Scan for the cell matching the given text and deliver its (X, Y) coordinate at center. 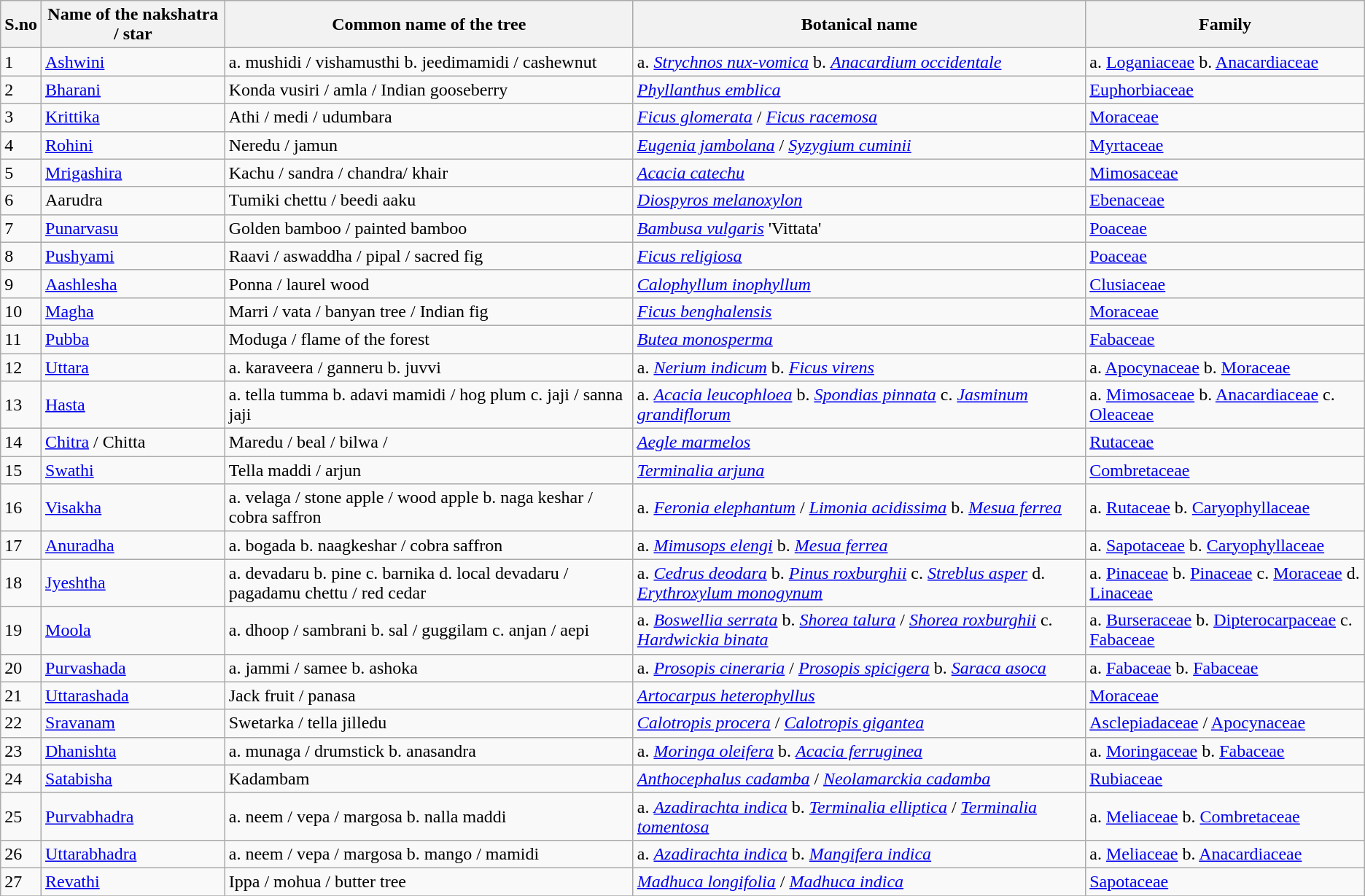
Name of the nakshatra / star (133, 25)
Uttarashada (133, 696)
12 (21, 367)
Artocarpus heterophyllus (859, 696)
Neredu / jamun (429, 145)
a. bogada b. naagkeshar / cobra saffron (429, 545)
Phyllanthus emblica (859, 90)
a. Mimosaceae b. Anacardiaceae c. Oleaceae (1225, 405)
Athi / medi / udumbara (429, 117)
Kachu / sandra / chandra/ khair (429, 173)
Dhanishta (133, 751)
Bharani (133, 90)
14 (21, 443)
a. mushidi / vishamusthi b. jeedimamidi / cashewnut (429, 62)
a. Apocynaceae b. Moraceae (1225, 367)
a. velaga / stone apple / wood apple b. naga keshar / cobra saffron (429, 507)
9 (21, 284)
Asclepiadaceae / Apocynaceae (1225, 723)
27 (21, 881)
20 (21, 668)
Sapotaceae (1225, 881)
a. Meliaceae b. Anacardiaceae (1225, 854)
Chitra / Chitta (133, 443)
a. devadaru b. pine c. barnika d. local devadaru / pagadamu chettu / red cedar (429, 583)
Combretaceae (1225, 470)
Clusiaceae (1225, 284)
25 (21, 817)
Botanical name (859, 25)
Euphorbiaceae (1225, 90)
Krittika (133, 117)
a. Cedrus deodara b. Pinus roxburghii c. Streblus asper d. Erythroxylum monogynum (859, 583)
Uttarabhadra (133, 854)
a. karaveera / ganneru b. juvvi (429, 367)
Rubiaceae (1225, 779)
Kadambam (429, 779)
a. Nerium indicum b. Ficus virens (859, 367)
Magha (133, 311)
Punarvasu (133, 228)
a. Azadirachta indica b. Mangifera indica (859, 854)
Tella maddi / arjun (429, 470)
Moduga / flame of the forest (429, 339)
6 (21, 200)
Common name of the tree (429, 25)
Fabaceae (1225, 339)
a. Rutaceae b. Caryophyllaceae (1225, 507)
a. Sapotaceae b. Caryophyllaceae (1225, 545)
Revathi (133, 881)
23 (21, 751)
Jyeshtha (133, 583)
a. Strychnos nux-vomica b. Anacardium occidentale (859, 62)
3 (21, 117)
Anuradha (133, 545)
a. jammi / samee b. ashoka (429, 668)
21 (21, 696)
16 (21, 507)
Purvashada (133, 668)
10 (21, 311)
a. Boswellia serrata b. Shorea talura / Shorea roxburghii c. Hardwickia binata (859, 630)
Butea monosperma (859, 339)
Rohini (133, 145)
a. munaga / drumstick b. anasandra (429, 751)
a. Moringaceae b. Fabaceae (1225, 751)
Ficus religiosa (859, 256)
26 (21, 854)
a. Pinaceae b. Pinaceae c. Moraceae d. Linaceae (1225, 583)
Maredu / beal / bilwa / (429, 443)
1 (21, 62)
Swetarka / tella jilledu (429, 723)
Konda vusiri / amla / Indian gooseberry (429, 90)
Family (1225, 25)
a. Fabaceae b. Fabaceae (1225, 668)
Uttara (133, 367)
a. Meliaceae b. Combretaceae (1225, 817)
15 (21, 470)
Visakha (133, 507)
13 (21, 405)
Purvabhadra (133, 817)
4 (21, 145)
Mimosaceae (1225, 173)
a. neem / vepa / margosa b. mango / mamidi (429, 854)
a. Acacia leucophloea b. Spondias pinnata c. Jasminum grandiflorum (859, 405)
a. tella tumma b. adavi mamidi / hog plum c. jaji / sanna jaji (429, 405)
Hasta (133, 405)
Sravanam (133, 723)
Terminalia arjuna (859, 470)
22 (21, 723)
Golden bamboo / painted bamboo (429, 228)
Madhuca longifolia / Madhuca indica (859, 881)
Ebenaceae (1225, 200)
Rutaceae (1225, 443)
24 (21, 779)
Mrigashira (133, 173)
Moola (133, 630)
Ficus benghalensis (859, 311)
a. neem / vepa / margosa b. nalla maddi (429, 817)
a. Feronia elephantum / Limonia acidissima b. Mesua ferrea (859, 507)
Aegle marmelos (859, 443)
a. Mimusops elengi b. Mesua ferrea (859, 545)
Ponna / laurel wood (429, 284)
8 (21, 256)
Myrtaceae (1225, 145)
Ashwini (133, 62)
5 (21, 173)
Marri / vata / banyan tree / Indian fig (429, 311)
Ippa / mohua / butter tree (429, 881)
a. Moringa oleifera b. Acacia ferruginea (859, 751)
Aashlesha (133, 284)
Pushyami (133, 256)
a. dhoop / sambrani b. sal / guggilam c. anjan / aepi (429, 630)
Swathi (133, 470)
Aarudra (133, 200)
S.no (21, 25)
Raavi / aswaddha / pipal / sacred fig (429, 256)
Tumiki chettu / beedi aaku (429, 200)
a. Azadirachta indica b. Terminalia elliptica / Terminalia tomentosa (859, 817)
19 (21, 630)
Ficus glomerata / Ficus racemosa (859, 117)
2 (21, 90)
7 (21, 228)
Pubba (133, 339)
Bambusa vulgaris 'Vittata' (859, 228)
Anthocephalus cadamba / Neolamarckia cadamba (859, 779)
Calotropis procera / Calotropis gigantea (859, 723)
a. Prosopis cineraria / Prosopis spicigera b. Saraca asoca (859, 668)
Eugenia jambolana / Syzygium cuminii (859, 145)
a. Burseraceae b. Dipterocarpaceae c. Fabaceae (1225, 630)
18 (21, 583)
Diospyros melanoxylon (859, 200)
17 (21, 545)
Satabisha (133, 779)
Acacia catechu (859, 173)
Calophyllum inophyllum (859, 284)
11 (21, 339)
Jack fruit / panasa (429, 696)
a. Loganiaceae b. Anacardiaceae (1225, 62)
